Scan for the cell matching the given text and deliver its (x, y) coordinate at center. 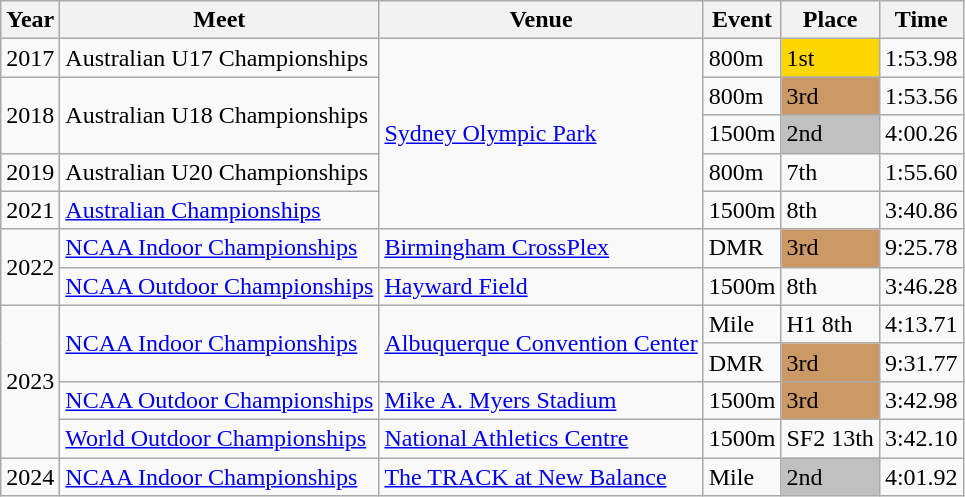
Place (830, 20)
Event (742, 20)
9:25.78 (921, 248)
Year (30, 20)
2024 (30, 477)
Mike A. Myers Stadium (541, 400)
2018 (30, 115)
4:13.71 (921, 324)
H1 8th (830, 324)
Australian U17 Championships (220, 58)
Time (921, 20)
1:53.98 (921, 58)
SF2 13th (830, 438)
1:55.60 (921, 172)
9:31.77 (921, 362)
Australian U20 Championships (220, 172)
Venue (541, 20)
Australian Championships (220, 210)
Birmingham CrossPlex (541, 248)
Hayward Field (541, 286)
3:42.98 (921, 400)
1:53.56 (921, 96)
2017 (30, 58)
2023 (30, 381)
Meet (220, 20)
4:01.92 (921, 477)
2021 (30, 210)
National Athletics Centre (541, 438)
4:00.26 (921, 134)
Albuquerque Convention Center (541, 343)
3:40.86 (921, 210)
7th (830, 172)
World Outdoor Championships (220, 438)
3:42.10 (921, 438)
1st (830, 58)
2022 (30, 267)
Sydney Olympic Park (541, 134)
2019 (30, 172)
Australian U18 Championships (220, 115)
The TRACK at New Balance (541, 477)
3:46.28 (921, 286)
